Return the [X, Y] coordinate for the center point of the cell that contains the specified text.  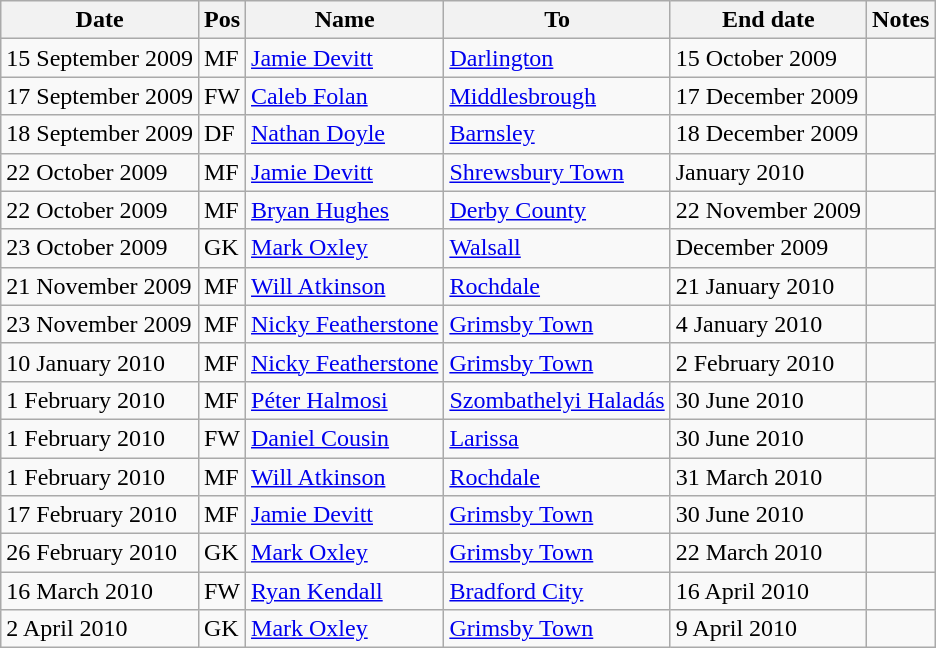
Caleb Folan [345, 96]
Nathan Doyle [345, 134]
Pos [222, 20]
To [557, 20]
4 January 2010 [768, 324]
31 March 2010 [768, 477]
Walsall [557, 248]
Daniel Cousin [345, 438]
Name [345, 20]
Szombathelyi Haladás [557, 400]
Barnsley [557, 134]
18 December 2009 [768, 134]
16 April 2010 [768, 591]
17 February 2010 [100, 515]
21 January 2010 [768, 286]
10 January 2010 [100, 362]
Bradford City [557, 591]
December 2009 [768, 248]
2 April 2010 [100, 629]
22 November 2009 [768, 210]
9 April 2010 [768, 629]
2 February 2010 [768, 362]
Péter Halmosi [345, 400]
22 March 2010 [768, 553]
Date [100, 20]
23 November 2009 [100, 324]
Middlesbrough [557, 96]
Shrewsbury Town [557, 172]
17 September 2009 [100, 96]
23 October 2009 [100, 248]
26 February 2010 [100, 553]
18 September 2009 [100, 134]
15 October 2009 [768, 58]
Larissa [557, 438]
End date [768, 20]
Notes [901, 20]
DF [222, 134]
15 September 2009 [100, 58]
17 December 2009 [768, 96]
Ryan Kendall [345, 591]
21 November 2009 [100, 286]
Derby County [557, 210]
Bryan Hughes [345, 210]
Darlington [557, 58]
16 March 2010 [100, 591]
January 2010 [768, 172]
